Detect which cell encompasses the target text, then output its [x, y] center coordinate. 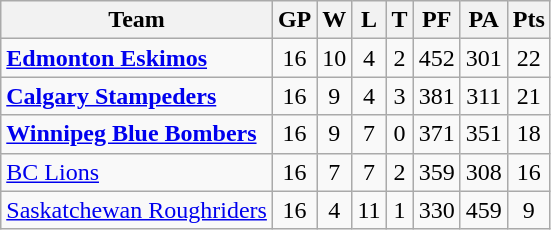
GP [294, 20]
351 [484, 134]
Winnipeg Blue Bombers [137, 134]
PF [436, 20]
371 [436, 134]
18 [528, 134]
0 [400, 134]
Pts [528, 20]
308 [484, 172]
Team [137, 20]
W [334, 20]
459 [484, 210]
L [369, 20]
311 [484, 96]
381 [436, 96]
21 [528, 96]
301 [484, 58]
11 [369, 210]
1 [400, 210]
BC Lions [137, 172]
Calgary Stampeders [137, 96]
330 [436, 210]
PA [484, 20]
22 [528, 58]
Saskatchewan Roughriders [137, 210]
Edmonton Eskimos [137, 58]
T [400, 20]
359 [436, 172]
3 [400, 96]
10 [334, 58]
452 [436, 58]
